Locate the cell with the specified text and output its (x, y) center coordinate. 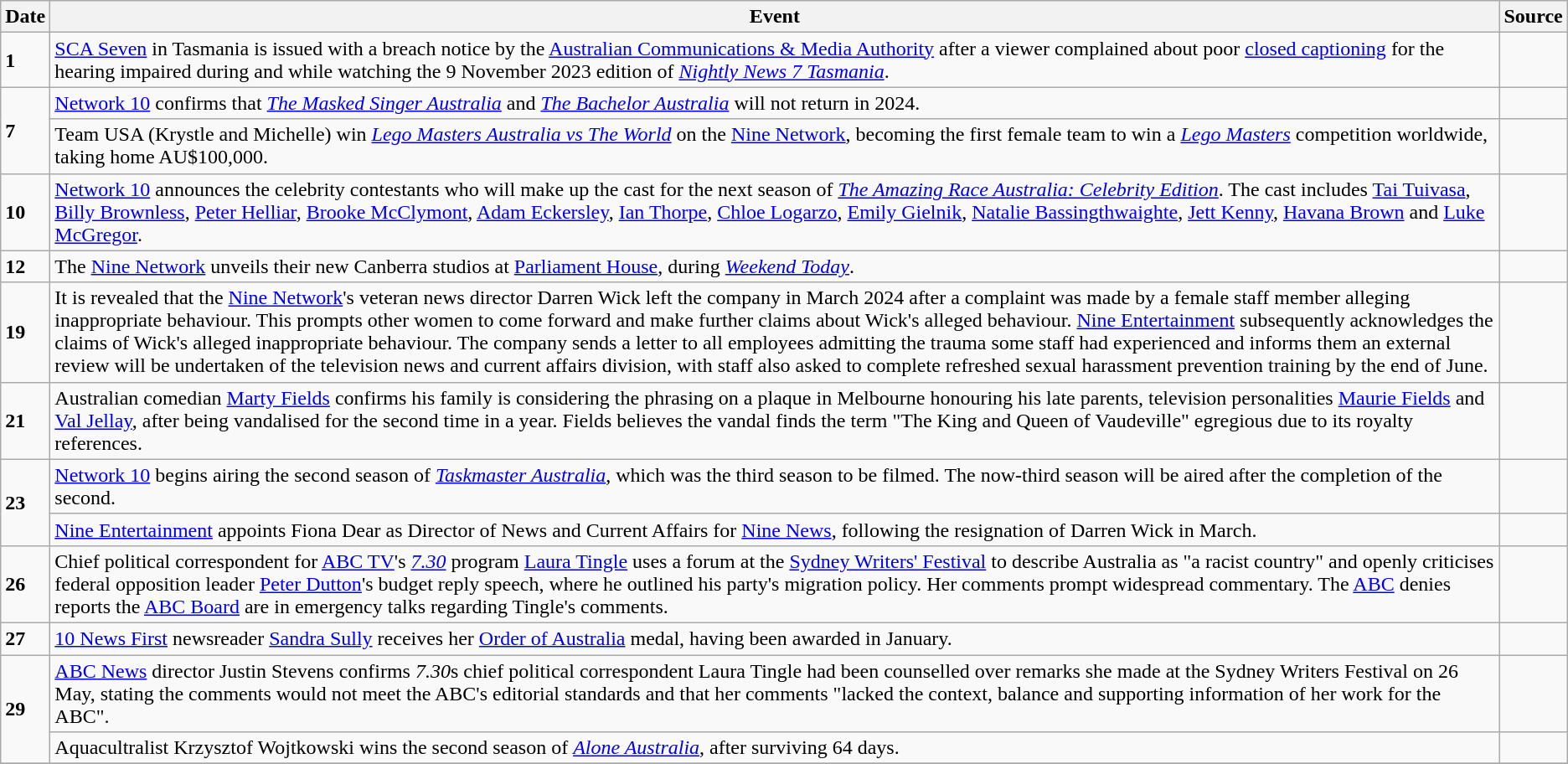
21 (25, 421)
Source (1533, 17)
10 (25, 212)
7 (25, 131)
10 News First newsreader Sandra Sully receives her Order of Australia medal, having been awarded in January. (775, 638)
Nine Entertainment appoints Fiona Dear as Director of News and Current Affairs for Nine News, following the resignation of Darren Wick in March. (775, 529)
Event (775, 17)
19 (25, 332)
12 (25, 266)
23 (25, 503)
29 (25, 710)
27 (25, 638)
The Nine Network unveils their new Canberra studios at Parliament House, during Weekend Today. (775, 266)
Aquacultralist Krzysztof Wojtkowski wins the second season of Alone Australia, after surviving 64 days. (775, 748)
Network 10 confirms that The Masked Singer Australia and The Bachelor Australia will not return in 2024. (775, 103)
1 (25, 60)
Date (25, 17)
26 (25, 584)
